Detect which cell encompasses the target text, then output its [X, Y] center coordinate. 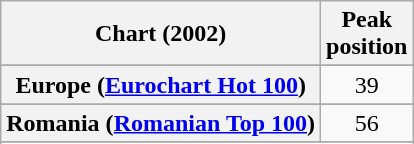
39 [367, 85]
Chart (2002) [161, 34]
Romania (Romanian Top 100) [161, 123]
Europe (Eurochart Hot 100) [161, 85]
56 [367, 123]
Peakposition [367, 34]
